Scan for the cell matching the given text and deliver its (X, Y) coordinate at center. 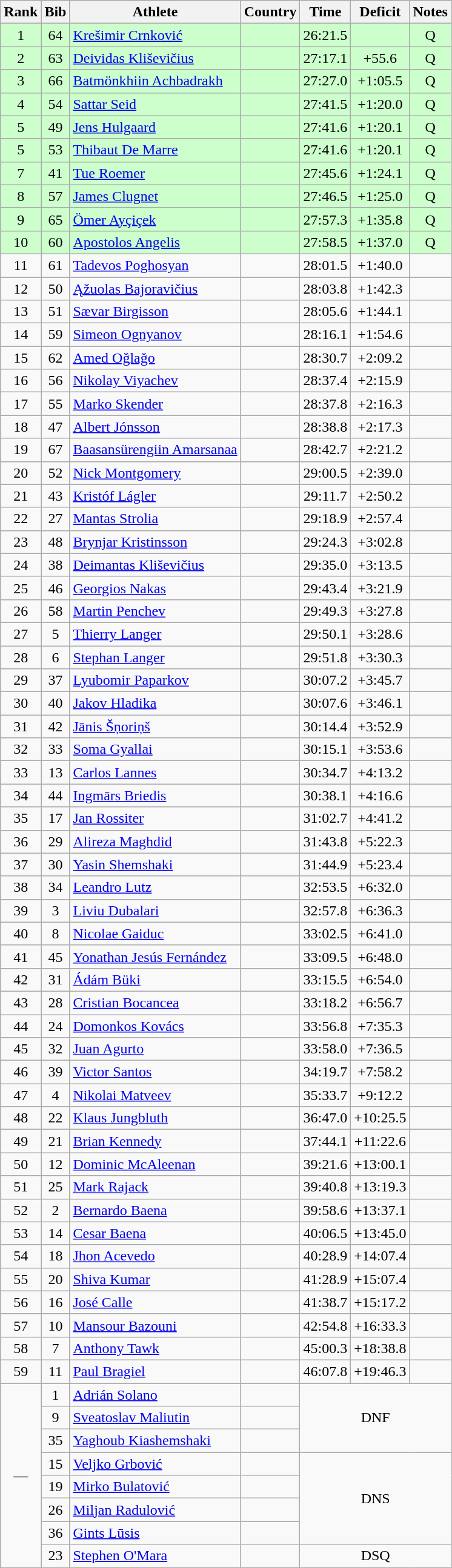
+4:16.6 (381, 796)
33:09.5 (325, 957)
27:57.3 (325, 219)
35:33.7 (325, 1095)
62 (56, 358)
Miljan Radulović (155, 1510)
28:42.7 (325, 450)
Ömer Ayçiçek (155, 219)
Leandro Lutz (155, 888)
31:02.7 (325, 819)
29:43.4 (325, 588)
65 (56, 219)
+1:42.3 (381, 289)
29:35.0 (325, 565)
40:28.9 (325, 1256)
+5:22.3 (381, 842)
Tadevos Poghosyan (155, 265)
Mantas Strolia (155, 519)
Marko Skender (155, 404)
33:56.8 (325, 1026)
Apostolos Angelis (155, 242)
+1:20.0 (381, 104)
+1:05.5 (381, 81)
+3:53.6 (381, 749)
+6:54.0 (381, 980)
28:05.6 (325, 312)
28:38.8 (325, 427)
39:21.6 (325, 1164)
Batmönkhiin Achbadrakh (155, 81)
Thierry Langer (155, 634)
Adrián Solano (155, 1394)
+2:09.2 (381, 358)
30:07.6 (325, 703)
Veljko Grbović (155, 1464)
+6:36.3 (381, 911)
Stephan Langer (155, 657)
Thibaut De Marre (155, 150)
Mirko Bulatović (155, 1487)
Mark Rajack (155, 1187)
+55.6 (381, 58)
Lyubomir Paparkov (155, 680)
27:58.5 (325, 242)
Cristian Bocancea (155, 1003)
+3:46.1 (381, 703)
+1:44.1 (381, 312)
Deficit (381, 12)
+2:16.3 (381, 404)
Brynjar Kristinsson (155, 542)
Time (325, 12)
Country (270, 12)
28:01.5 (325, 265)
29:11.7 (325, 496)
+2:17.3 (381, 427)
Shiva Kumar (155, 1279)
+6:41.0 (381, 934)
36:47.0 (325, 1118)
29:49.3 (325, 611)
66 (56, 81)
Jan Rossiter (155, 819)
+1:54.6 (381, 335)
28:30.7 (325, 358)
Yaghoub Kiashemshaki (155, 1441)
Yonathan Jesús Fernández (155, 957)
+3:30.3 (381, 657)
28:16.1 (325, 335)
42:54.8 (325, 1325)
+2:39.0 (381, 473)
Brian Kennedy (155, 1141)
26:21.5 (325, 35)
46:07.8 (325, 1371)
Sveatoslav Maliutin (155, 1418)
Rank (21, 12)
30:15.1 (325, 749)
30:07.2 (325, 680)
64 (56, 35)
Deimantas Kliševičius (155, 565)
Dominic McAleenan (155, 1164)
Stephen O'Mara (155, 1556)
DNF (376, 1417)
Juan Agurto (155, 1049)
+4:13.2 (381, 772)
Albert Jónsson (155, 427)
27:27.0 (325, 81)
31:43.8 (325, 842)
29:51.8 (325, 657)
+2:21.2 (381, 450)
Deividas Kliševičius (155, 58)
Mansour Bazouni (155, 1325)
41:28.9 (325, 1279)
31:44.9 (325, 865)
39:58.6 (325, 1210)
Kristóf Lágler (155, 496)
29:18.9 (325, 519)
Tue Roemer (155, 173)
30:34.7 (325, 772)
33:02.5 (325, 934)
+9:12.2 (381, 1095)
+16:33.3 (381, 1325)
30:38.1 (325, 796)
63 (56, 58)
+4:41.2 (381, 819)
Bib (56, 12)
James Clugnet (155, 196)
28:37.4 (325, 381)
32:57.8 (325, 911)
Anthony Tawk (155, 1348)
+7:36.5 (381, 1049)
+6:48.0 (381, 957)
34:19.7 (325, 1072)
+18:38.8 (381, 1348)
José Calle (155, 1302)
Ąžuolas Bajoravičius (155, 289)
27:17.1 (325, 58)
Nikolay Viyachev (155, 381)
Cesar Baena (155, 1233)
+19:46.3 (381, 1371)
+14:07.4 (381, 1256)
Soma Gyallai (155, 749)
27:41.5 (325, 104)
29:24.3 (325, 542)
Notes (430, 12)
Klaus Jungbluth (155, 1118)
Alireza Maghdid (155, 842)
Yasin Shemshaki (155, 865)
— (21, 1475)
Domonkos Kovács (155, 1026)
Ingmārs Briedis (155, 796)
+3:28.6 (381, 634)
+10:25.5 (381, 1118)
Nick Montgomery (155, 473)
Carlos Lannes (155, 772)
Georgios Nakas (155, 588)
+15:17.2 (381, 1302)
+1:25.0 (381, 196)
DSQ (376, 1556)
Baasansürengiin Amarsanaa (155, 450)
+6:32.0 (381, 888)
+7:35.3 (381, 1026)
+3:21.9 (381, 588)
Jānis Šņoriņš (155, 726)
40:06.5 (325, 1233)
60 (56, 242)
33:15.5 (325, 980)
Sattar Seid (155, 104)
Jhon Acevedo (155, 1256)
+7:58.2 (381, 1072)
Athlete (155, 12)
Krešimir Crnković (155, 35)
+1:35.8 (381, 219)
+2:57.4 (381, 519)
Gints Lūsis (155, 1533)
29:50.1 (325, 634)
33:58.0 (325, 1049)
Sævar Birgisson (155, 312)
37:44.1 (325, 1141)
Victor Santos (155, 1072)
45:00.3 (325, 1348)
39:40.8 (325, 1187)
Nikolai Matveev (155, 1095)
+3:52.9 (381, 726)
+13:45.0 (381, 1233)
+15:07.4 (381, 1279)
+1:40.0 (381, 265)
+3:13.5 (381, 565)
67 (56, 450)
61 (56, 265)
Martin Penchev (155, 611)
+6:56.7 (381, 1003)
+2:50.2 (381, 496)
Jakov Hladika (155, 703)
27:46.5 (325, 196)
+13:37.1 (381, 1210)
6 (56, 657)
27:45.6 (325, 173)
28:03.8 (325, 289)
41:38.7 (325, 1302)
+13:19.3 (381, 1187)
Simeon Ognyanov (155, 335)
Amed Oğlağo (155, 358)
+1:24.1 (381, 173)
+1:37.0 (381, 242)
+2:15.9 (381, 381)
29:00.5 (325, 473)
+3:27.8 (381, 611)
Ádám Büki (155, 980)
32:53.5 (325, 888)
Jens Hulgaard (155, 127)
+5:23.4 (381, 865)
30:14.4 (325, 726)
Bernardo Baena (155, 1210)
+3:45.7 (381, 680)
Paul Bragiel (155, 1371)
+11:22.6 (381, 1141)
Nicolae Gaiduc (155, 934)
DNS (376, 1498)
+3:02.8 (381, 542)
33:18.2 (325, 1003)
+13:00.1 (381, 1164)
28:37.8 (325, 404)
Liviu Dubalari (155, 911)
